Locate the cell with the specified text and output its [x, y] center coordinate. 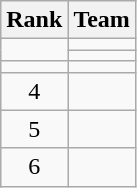
Rank [34, 20]
Team [102, 20]
5 [34, 129]
6 [34, 167]
4 [34, 91]
